Output the (x, y) coordinate of the center of the cell containing the given text.  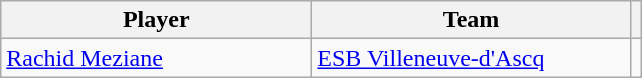
Player (156, 20)
ESB Villeneuve-d'Ascq (472, 58)
Team (472, 20)
Rachid Meziane (156, 58)
